Output the (x, y) coordinate of the center of the cell containing the given text.  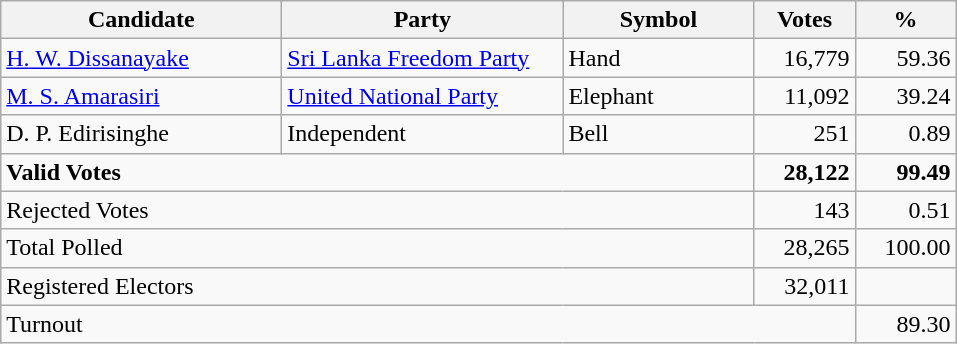
11,092 (804, 96)
Registered Electors (378, 286)
D. P. Edirisinghe (142, 134)
Valid Votes (378, 172)
H. W. Dissanayake (142, 58)
Total Polled (378, 248)
Party (422, 20)
28,265 (804, 248)
Candidate (142, 20)
100.00 (906, 248)
251 (804, 134)
Votes (804, 20)
M. S. Amarasiri (142, 96)
Bell (658, 134)
143 (804, 210)
Independent (422, 134)
89.30 (906, 324)
Symbol (658, 20)
Hand (658, 58)
Sri Lanka Freedom Party (422, 58)
59.36 (906, 58)
0.51 (906, 210)
Rejected Votes (378, 210)
% (906, 20)
Elephant (658, 96)
39.24 (906, 96)
16,779 (804, 58)
0.89 (906, 134)
United National Party (422, 96)
Turnout (428, 324)
99.49 (906, 172)
28,122 (804, 172)
32,011 (804, 286)
